For the text-containing cell, return its midpoint in [X, Y] coordinate format. 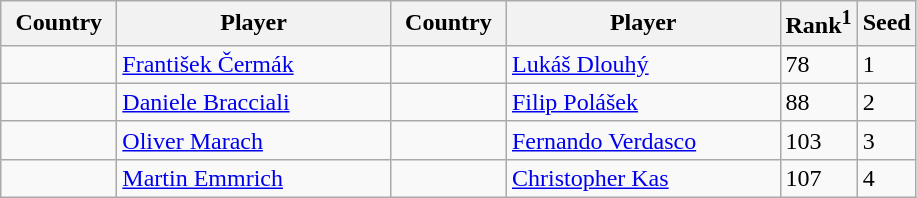
František Čermák [254, 64]
4 [886, 178]
78 [818, 64]
2 [886, 102]
Filip Polášek [643, 102]
Rank1 [818, 24]
Oliver Marach [254, 140]
Seed [886, 24]
Fernando Verdasco [643, 140]
Christopher Kas [643, 178]
3 [886, 140]
Martin Emmrich [254, 178]
Daniele Bracciali [254, 102]
1 [886, 64]
Lukáš Dlouhý [643, 64]
107 [818, 178]
88 [818, 102]
103 [818, 140]
